Search for the cell housing the specified text and yield its (X, Y) center coordinate. 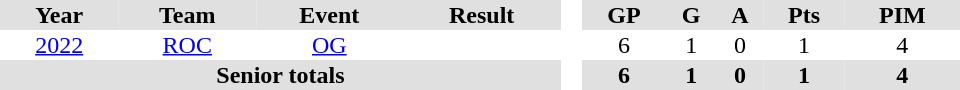
A (740, 15)
G (691, 15)
Team (187, 15)
OG (329, 45)
Event (329, 15)
Year (59, 15)
Pts (804, 15)
Result (482, 15)
Senior totals (280, 75)
GP (624, 15)
ROC (187, 45)
PIM (902, 15)
2022 (59, 45)
